Provide the [X, Y] coordinate of the cell's center where the given text is located.  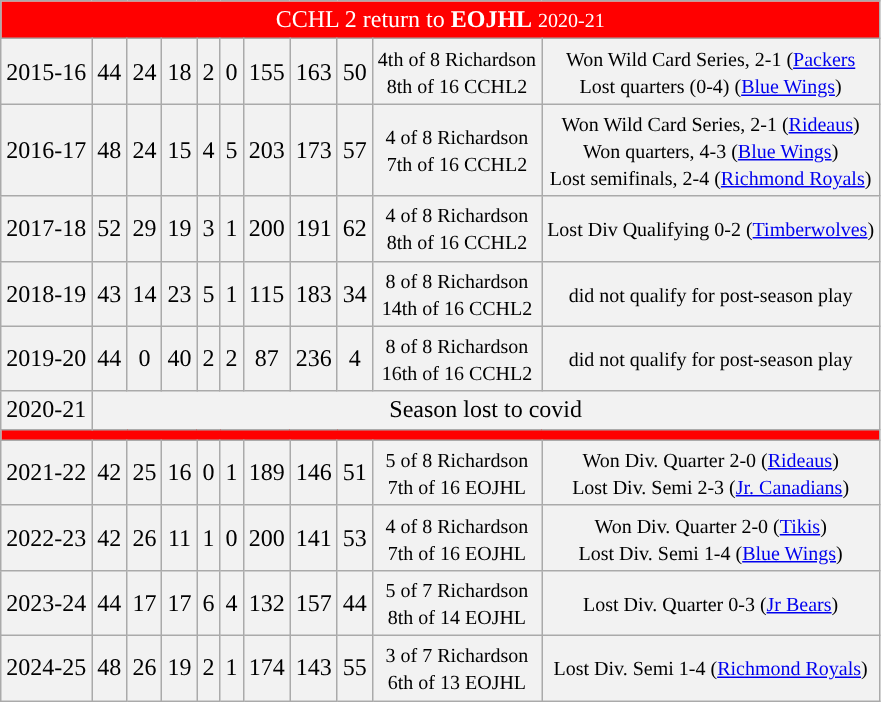
23 [180, 294]
4 of 8 Richardson7th of 16 CCHL2 [456, 150]
18 [180, 72]
Lost Div. Quarter 0-3 (Jr Bears) [711, 602]
CCHL 2 return to EOJHL 2020-21 [440, 20]
6 [208, 602]
2015-16 [46, 72]
4 of 8 Richardson7th of 16 EOJHL [456, 538]
2020-21 [46, 410]
57 [354, 150]
16 [180, 472]
Won Wild Card Series, 2-1 (PackersLost quarters (0-4) (Blue Wings) [711, 72]
Lost Div. Semi 1-4 (Richmond Royals) [711, 668]
173 [314, 150]
29 [144, 228]
11 [180, 538]
2019-20 [46, 358]
55 [354, 668]
146 [314, 472]
236 [314, 358]
2017-18 [46, 228]
Season lost to covid [486, 410]
2018-19 [46, 294]
52 [110, 228]
40 [180, 358]
Lost Div Qualifying 0-2 (Timberwolves) [711, 228]
174 [266, 668]
8 of 8 Richardson16th of 16 CCHL2 [456, 358]
5 of 7 Richardson8th of 14 EOJHL [456, 602]
5 of 8 Richardson7th of 16 EOJHL [456, 472]
2024-25 [46, 668]
141 [314, 538]
203 [266, 150]
43 [110, 294]
51 [354, 472]
Won Div. Quarter 2-0 (Rideaus)Lost Div. Semi 2-3 (Jr. Canadians) [711, 472]
Won Div. Quarter 2-0 (Tikis)Lost Div. Semi 1-4 (Blue Wings) [711, 538]
2016-17 [46, 150]
15 [180, 150]
2021-22 [46, 472]
132 [266, 602]
25 [144, 472]
2023-24 [46, 602]
4th of 8 Richardson8th of 16 CCHL2 [456, 72]
34 [354, 294]
Won Wild Card Series, 2-1 (Rideaus)Won quarters, 4-3 (Blue Wings)Lost semifinals, 2-4 (Richmond Royals) [711, 150]
191 [314, 228]
3 of 7 Richardson6th of 13 EOJHL [456, 668]
143 [314, 668]
115 [266, 294]
50 [354, 72]
8 of 8 Richardson14th of 16 CCHL2 [456, 294]
87 [266, 358]
163 [314, 72]
157 [314, 602]
155 [266, 72]
189 [266, 472]
2022-23 [46, 538]
3 [208, 228]
183 [314, 294]
62 [354, 228]
4 of 8 Richardson8th of 16 CCHL2 [456, 228]
14 [144, 294]
53 [354, 538]
